Locate the cell with the specified text and output its [x, y] center coordinate. 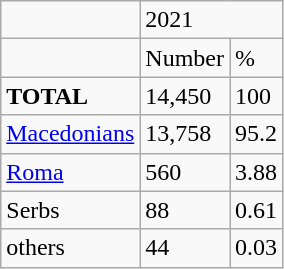
Number [185, 58]
560 [185, 172]
TOTAL [70, 96]
88 [185, 210]
% [256, 58]
others [70, 248]
44 [185, 248]
Macedonians [70, 134]
Roma [70, 172]
2021 [212, 20]
3.88 [256, 172]
100 [256, 96]
0.03 [256, 248]
14,450 [185, 96]
0.61 [256, 210]
Serbs [70, 210]
95.2 [256, 134]
13,758 [185, 134]
